Scan for the cell matching the given text and deliver its [X, Y] coordinate at center. 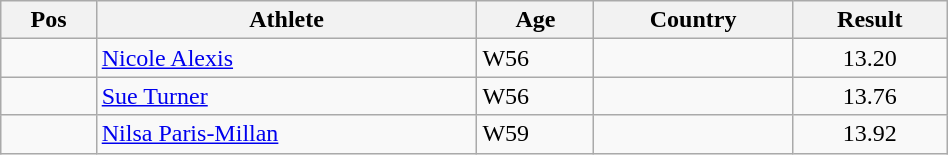
Country [693, 20]
Pos [48, 20]
Result [870, 20]
13.76 [870, 96]
13.92 [870, 134]
Sue Turner [286, 96]
13.20 [870, 58]
Athlete [286, 20]
Age [536, 20]
W59 [536, 134]
Nicole Alexis [286, 58]
Nilsa Paris-Millan [286, 134]
